Determine the (X, Y) coordinate at the center of the cell enclosing the given text.  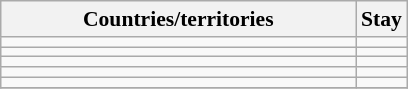
Countries/territories (178, 19)
Stay (382, 19)
